Identify which cell holds the provided text, then report its [x, y] central coordinate. 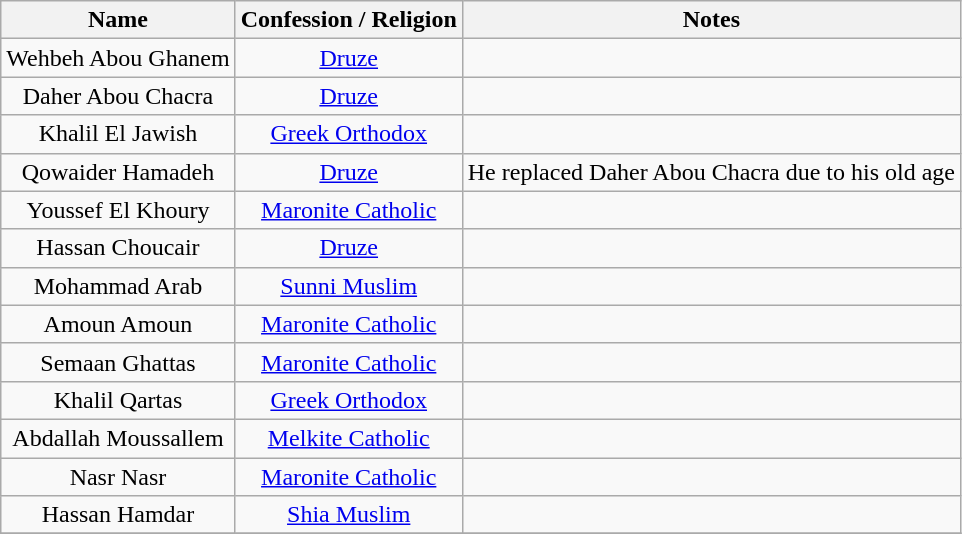
Melkite Catholic [348, 438]
Nasr Nasr [118, 477]
Semaan Ghattas [118, 362]
Notes [711, 20]
Name [118, 20]
Abdallah Moussallem [118, 438]
Mohammad Arab [118, 286]
Khalil El Jawish [118, 134]
Shia Muslim [348, 515]
Amoun Amoun [118, 324]
Qowaider Hamadeh [118, 172]
Sunni Muslim [348, 286]
He replaced Daher Abou Chacra due to his old age [711, 172]
Khalil Qartas [118, 400]
Youssef El Khoury [118, 210]
Hassan Hamdar [118, 515]
Wehbeh Abou Ghanem [118, 58]
Daher Abou Chacra [118, 96]
Hassan Choucair [118, 248]
Confession / Religion [348, 20]
